Find where the given text appears and provide that cell's center as [X, Y] coordinate. 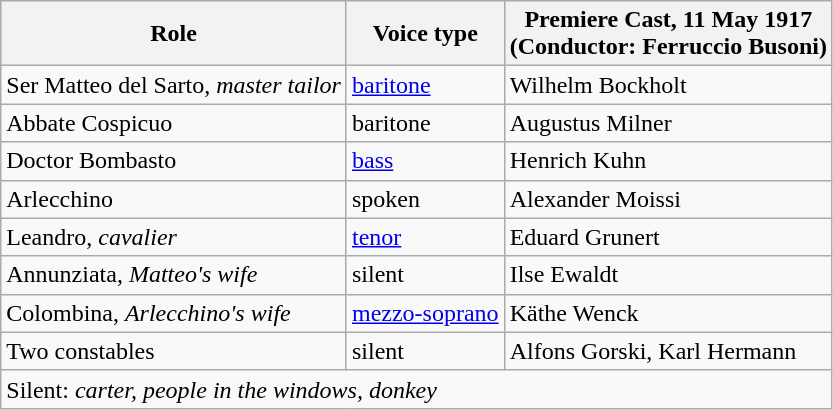
tenor [425, 237]
Henrich Kuhn [668, 161]
Alexander Moissi [668, 199]
Arlecchino [174, 199]
Wilhelm Bockholt [668, 85]
Käthe Wenck [668, 313]
bass [425, 161]
Augustus Milner [668, 123]
Ilse Ewaldt [668, 275]
Annunziata, Matteo's wife [174, 275]
Abbate Cospicuo [174, 123]
mezzo-soprano [425, 313]
Premiere Cast, 11 May 1917(Conductor: Ferruccio Busoni) [668, 34]
Silent: carter, people in the windows, donkey [417, 389]
Colombina, Arlecchino's wife [174, 313]
Ser Matteo del Sarto, master tailor [174, 85]
Eduard Grunert [668, 237]
Doctor Bombasto [174, 161]
Alfons Gorski, Karl Hermann [668, 351]
Two constables [174, 351]
Leandro, cavalier [174, 237]
Voice type [425, 34]
Role [174, 34]
spoken [425, 199]
